For the text-containing cell, return its midpoint in [X, Y] coordinate format. 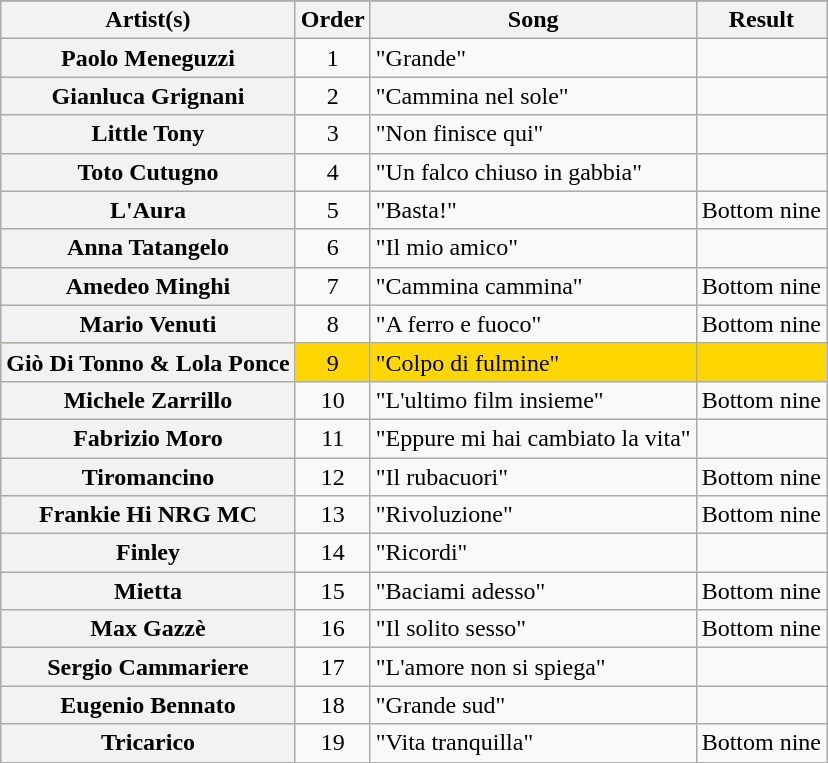
"Il rubacuori" [533, 477]
"Colpo di fulmine" [533, 362]
"Ricordi" [533, 553]
Tricarico [148, 743]
Frankie Hi NRG MC [148, 515]
L'Aura [148, 210]
Song [533, 20]
Eugenio Bennato [148, 705]
Mietta [148, 591]
Giò Di Tonno & Lola Ponce [148, 362]
"Grande sud" [533, 705]
Result [761, 20]
Amedeo Minghi [148, 286]
"Cammina cammina" [533, 286]
Fabrizio Moro [148, 438]
"Grande" [533, 58]
"Il mio amico" [533, 248]
9 [332, 362]
Finley [148, 553]
"A ferro e fuoco" [533, 324]
Max Gazzè [148, 629]
15 [332, 591]
"L'amore non si spiega" [533, 667]
10 [332, 400]
17 [332, 667]
"Cammina nel sole" [533, 96]
"Baciami adesso" [533, 591]
13 [332, 515]
"Basta!" [533, 210]
"Vita tranquilla" [533, 743]
5 [332, 210]
"Non finisce qui" [533, 134]
"Il solito sesso" [533, 629]
Tiromancino [148, 477]
11 [332, 438]
14 [332, 553]
Sergio Cammariere [148, 667]
Order [332, 20]
Little Tony [148, 134]
12 [332, 477]
18 [332, 705]
4 [332, 172]
16 [332, 629]
"Rivoluzione" [533, 515]
Mario Venuti [148, 324]
3 [332, 134]
Paolo Meneguzzi [148, 58]
"L'ultimo film insieme" [533, 400]
"Un falco chiuso in gabbia" [533, 172]
Artist(s) [148, 20]
7 [332, 286]
Gianluca Grignani [148, 96]
6 [332, 248]
2 [332, 96]
"Eppure mi hai cambiato la vita" [533, 438]
Michele Zarrillo [148, 400]
Anna Tatangelo [148, 248]
Toto Cutugno [148, 172]
8 [332, 324]
1 [332, 58]
19 [332, 743]
